Determine the [X, Y] coordinate at the center of the cell enclosing the given text.  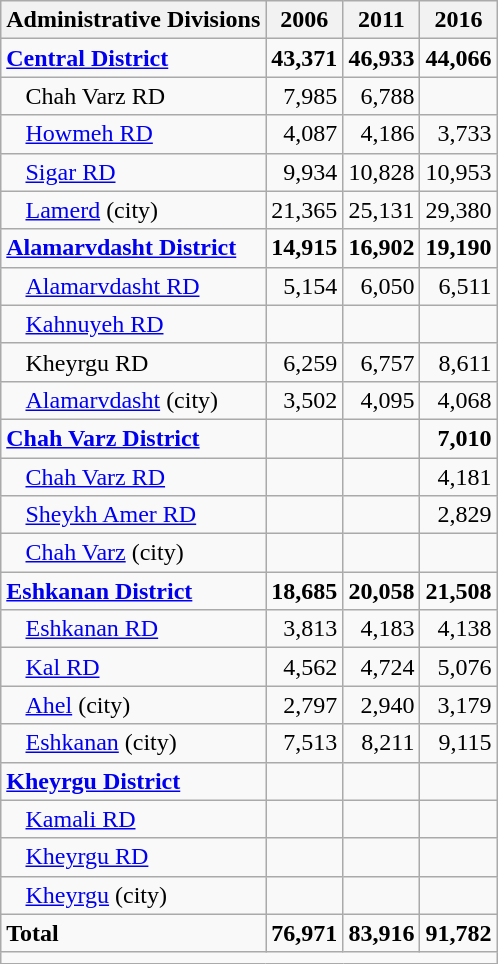
20,058 [382, 591]
83,916 [382, 933]
4,724 [382, 667]
Alamarvdasht RD [134, 286]
5,076 [458, 667]
2006 [304, 20]
46,933 [382, 58]
Eshkanan RD [134, 629]
4,138 [458, 629]
6,757 [382, 362]
3,502 [304, 400]
10,828 [382, 172]
Alamarvdasht (city) [134, 400]
Administrative Divisions [134, 20]
Howmeh RD [134, 134]
19,190 [458, 248]
6,050 [382, 286]
Sigar RD [134, 172]
Kheyrgu (city) [134, 895]
9,934 [304, 172]
3,733 [458, 134]
Kahnuyeh RD [134, 324]
Eshkanan District [134, 591]
2,829 [458, 515]
6,259 [304, 362]
8,611 [458, 362]
18,685 [304, 591]
Kamali RD [134, 819]
43,371 [304, 58]
Chah Varz District [134, 438]
Eshkanan (city) [134, 743]
Total [134, 933]
2,940 [382, 705]
76,971 [304, 933]
7,513 [304, 743]
9,115 [458, 743]
16,902 [382, 248]
4,087 [304, 134]
5,154 [304, 286]
Sheykh Amer RD [134, 515]
2016 [458, 20]
Lamerd (city) [134, 210]
21,365 [304, 210]
3,179 [458, 705]
Ahel (city) [134, 705]
44,066 [458, 58]
Kheyrgu District [134, 781]
91,782 [458, 933]
2011 [382, 20]
4,562 [304, 667]
29,380 [458, 210]
21,508 [458, 591]
Chah Varz (city) [134, 553]
Central District [134, 58]
Kal RD [134, 667]
7,010 [458, 438]
4,068 [458, 400]
4,181 [458, 477]
4,095 [382, 400]
Alamarvdasht District [134, 248]
7,985 [304, 96]
6,511 [458, 286]
10,953 [458, 172]
8,211 [382, 743]
4,186 [382, 134]
25,131 [382, 210]
3,813 [304, 629]
6,788 [382, 96]
4,183 [382, 629]
2,797 [304, 705]
14,915 [304, 248]
